Identify which cell holds the provided text, then report its (X, Y) central coordinate. 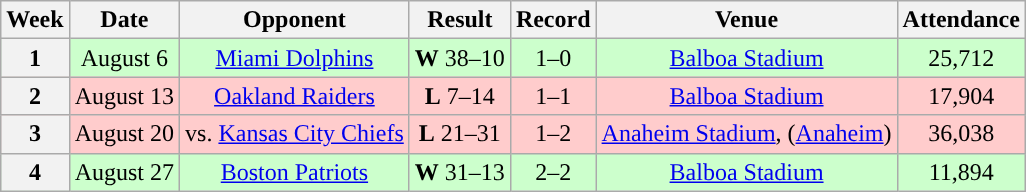
Miami Dolphins (295, 58)
3 (35, 134)
11,894 (961, 172)
Attendance (961, 20)
Venue (746, 20)
August 6 (124, 58)
25,712 (961, 58)
2–2 (553, 172)
August 13 (124, 96)
17,904 (961, 96)
4 (35, 172)
Oakland Raiders (295, 96)
1 (35, 58)
Week (35, 20)
August 27 (124, 172)
2 (35, 96)
Result (460, 20)
Date (124, 20)
W 38–10 (460, 58)
L 7–14 (460, 96)
Opponent (295, 20)
Anaheim Stadium, (Anaheim) (746, 134)
Record (553, 20)
1–0 (553, 58)
August 20 (124, 134)
1–2 (553, 134)
Boston Patriots (295, 172)
W 31–13 (460, 172)
vs. Kansas City Chiefs (295, 134)
1–1 (553, 96)
36,038 (961, 134)
L 21–31 (460, 134)
